Detect which cell encompasses the target text, then output its (X, Y) center coordinate. 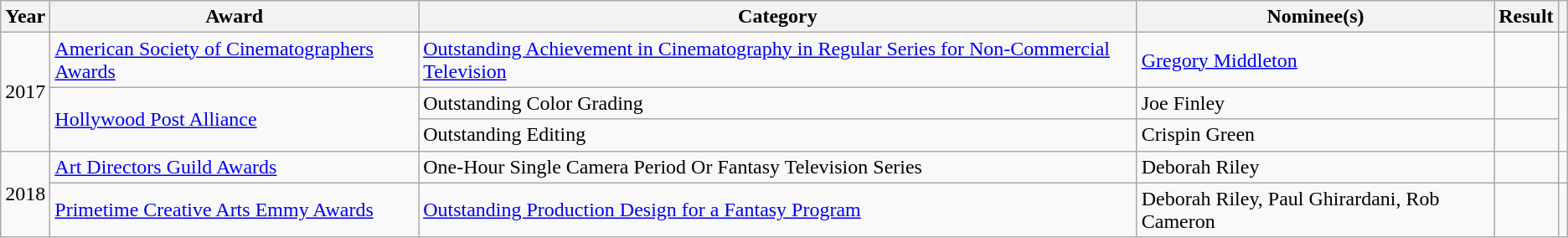
2018 (25, 194)
Category (778, 17)
Gregory Middleton (1315, 60)
Crispin Green (1315, 135)
Outstanding Color Grading (778, 103)
American Society of Cinematographers Awards (235, 60)
Outstanding Editing (778, 135)
Result (1526, 17)
Primetime Creative Arts Emmy Awards (235, 210)
Nominee(s) (1315, 17)
Joe Finley (1315, 103)
Year (25, 17)
One-Hour Single Camera Period Or Fantasy Television Series (778, 167)
Hollywood Post Alliance (235, 119)
Art Directors Guild Awards (235, 167)
Deborah Riley (1315, 167)
Award (235, 17)
Outstanding Achievement in Cinematography in Regular Series for Non-Commercial Television (778, 60)
Deborah Riley, Paul Ghirardani, Rob Cameron (1315, 210)
Outstanding Production Design for a Fantasy Program (778, 210)
2017 (25, 92)
